Scan for the cell matching the given text and deliver its [x, y] coordinate at center. 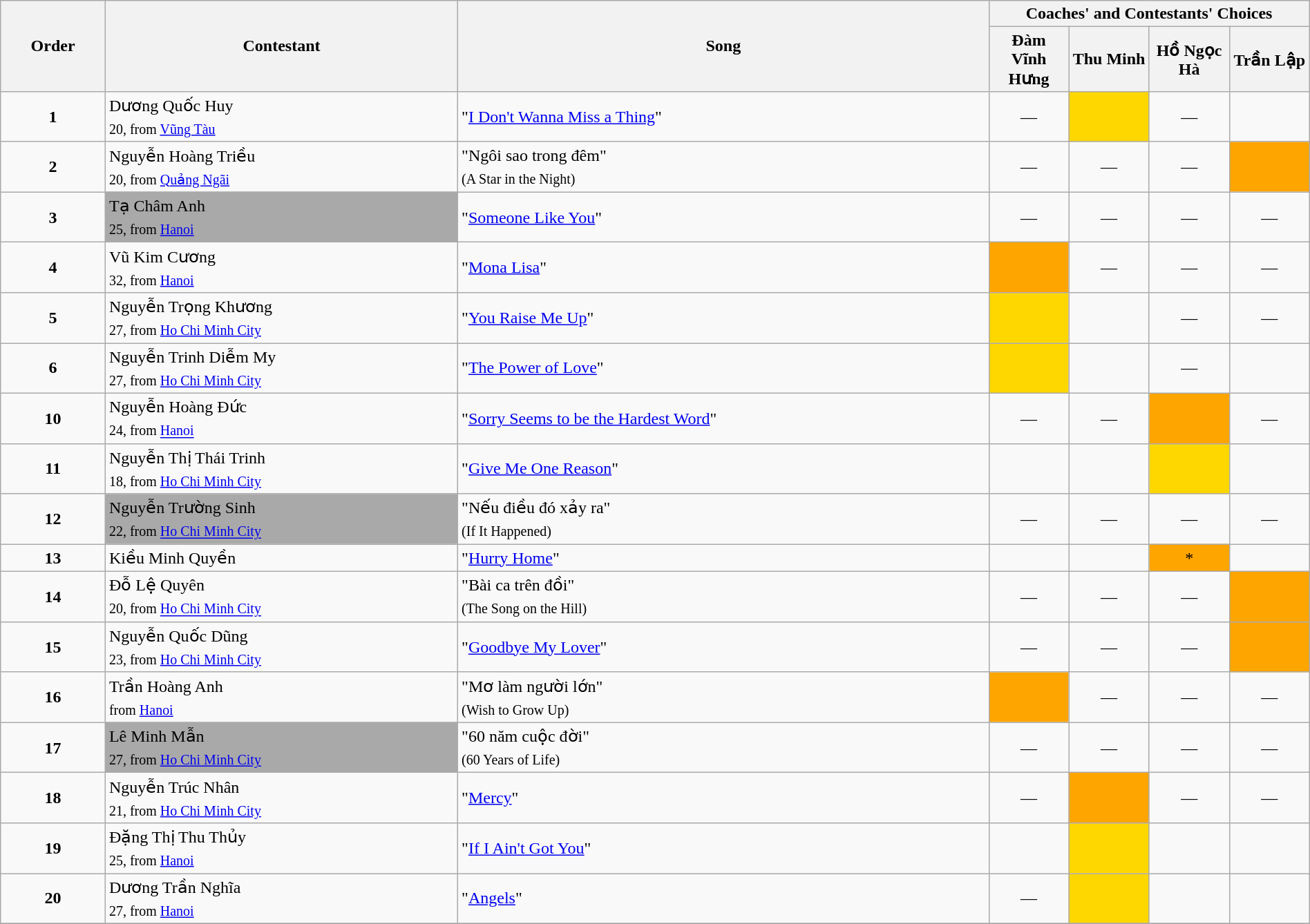
"Sorry Seems to be the Hardest Word" [723, 418]
"If I Ain't Got You" [723, 848]
6 [53, 369]
15 [53, 646]
Kiều Minh Quyền [281, 558]
14 [53, 597]
"Mơ làm người lớn"(Wish to Grow Up) [723, 697]
Tạ Châm Anh25, from Hanoi [281, 217]
Trần Lập [1269, 59]
Dương Trần Nghĩa27, from Hanoi [281, 899]
18 [53, 798]
3 [53, 217]
Nguyễn Trinh Diễm My27, from Ho Chi Minh City [281, 369]
Contestant [281, 46]
"Bài ca trên đồi"(The Song on the Hill) [723, 597]
Nguyễn Trường Sinh22, from Ho Chi Minh City [281, 519]
"The Power of Love" [723, 369]
20 [53, 899]
10 [53, 418]
2 [53, 167]
11 [53, 468]
Nguyễn Thị Thái Trinh18, from Ho Chi Minh City [281, 468]
Đặng Thị Thu Thủy25, from Hanoi [281, 848]
16 [53, 697]
"Goodbye My Lover" [723, 646]
Nguyễn Quốc Dũng23, from Ho Chi Minh City [281, 646]
"You Raise Me Up" [723, 318]
Dương Quốc Huy20, from Vũng Tàu [281, 116]
Lê Minh Mẫn27, from Ho Chi Minh City [281, 747]
Trần Hoàng Anhfrom Hanoi [281, 697]
Order [53, 46]
"Mona Lisa" [723, 268]
"Ngôi sao trong đêm"(A Star in the Night) [723, 167]
5 [53, 318]
Nguyễn Hoàng Đức24, from Hanoi [281, 418]
19 [53, 848]
Nguyễn Hoàng Triều20, from Quảng Ngãi [281, 167]
Coaches' and Contestants' Choices [1149, 14]
"Mercy" [723, 798]
Nguyễn Trọng Khương27, from Ho Chi Minh City [281, 318]
Nguyễn Trúc Nhân21, from Ho Chi Minh City [281, 798]
"Hurry Home" [723, 558]
1 [53, 116]
"I Don't Wanna Miss a Thing" [723, 116]
Vũ Kim Cương32, from Hanoi [281, 268]
Song [723, 46]
4 [53, 268]
13 [53, 558]
Hồ Ngọc Hà [1189, 59]
Thu Minh [1109, 59]
* [1189, 558]
Đỗ Lệ Quyên20, from Ho Chi Minh City [281, 597]
17 [53, 747]
Đàm Vĩnh Hưng [1029, 59]
"Someone Like You" [723, 217]
"Give Me One Reason" [723, 468]
"Angels" [723, 899]
"60 năm cuộc đời"(60 Years of Life) [723, 747]
12 [53, 519]
"Nếu điều đó xảy ra"(If It Happened) [723, 519]
